Pinpoint the cell where the given text exists, returning its (x, y) midpoint coordinate. 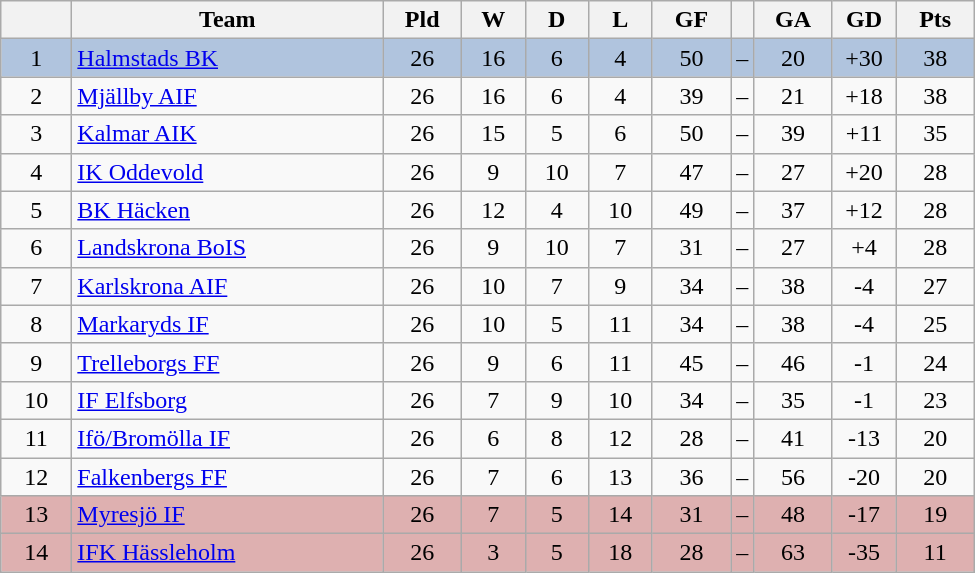
Ifö/Bromölla IF (228, 438)
Kalmar AIK (228, 134)
56 (794, 477)
+4 (864, 248)
-13 (864, 438)
Trelleborgs FF (228, 362)
Halmstads BK (228, 58)
Karlskrona AIF (228, 286)
Myresjö IF (228, 515)
-17 (864, 515)
IK Oddevold (228, 172)
1 (36, 58)
41 (794, 438)
Landskrona BoIS (228, 248)
L (621, 20)
47 (692, 172)
15 (493, 134)
IFK Hässleholm (228, 553)
45 (692, 362)
IF Elfsborg (228, 400)
GD (864, 20)
48 (794, 515)
2 (36, 96)
W (493, 20)
25 (936, 324)
Pts (936, 20)
63 (794, 553)
Mjällby AIF (228, 96)
Markaryds IF (228, 324)
49 (692, 210)
-35 (864, 553)
24 (936, 362)
+18 (864, 96)
D (557, 20)
21 (794, 96)
46 (794, 362)
+20 (864, 172)
+11 (864, 134)
+12 (864, 210)
18 (621, 553)
GF (692, 20)
19 (936, 515)
BK Häcken (228, 210)
36 (692, 477)
Falkenbergs FF (228, 477)
+30 (864, 58)
GA (794, 20)
Team (228, 20)
Pld (422, 20)
-20 (864, 477)
23 (936, 400)
37 (794, 210)
